Detect which cell encompasses the target text, then output its [X, Y] center coordinate. 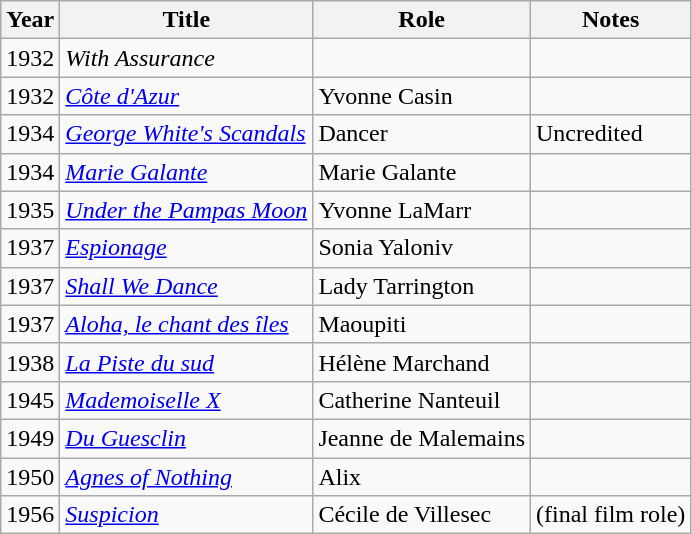
(final film role) [611, 515]
Maoupiti [422, 324]
Côte d'Azur [186, 96]
Role [422, 20]
1949 [30, 438]
1938 [30, 362]
Jeanne de Malemains [422, 438]
Espionage [186, 248]
Shall We Dance [186, 286]
1945 [30, 400]
1950 [30, 477]
Yvonne LaMarr [422, 210]
George White's Scandals [186, 134]
Agnes of Nothing [186, 477]
Lady Tarrington [422, 286]
Notes [611, 20]
Year [30, 20]
Title [186, 20]
Hélène Marchand [422, 362]
1935 [30, 210]
Yvonne Casin [422, 96]
Uncredited [611, 134]
Suspicion [186, 515]
La Piste du sud [186, 362]
Sonia Yaloniv [422, 248]
Du Guesclin [186, 438]
Alix [422, 477]
Dancer [422, 134]
Aloha, le chant des îles [186, 324]
Mademoiselle X [186, 400]
Cécile de Villesec [422, 515]
Under the Pampas Moon [186, 210]
With Assurance [186, 58]
1956 [30, 515]
Catherine Nanteuil [422, 400]
